For the text-containing cell, return its midpoint in (x, y) coordinate format. 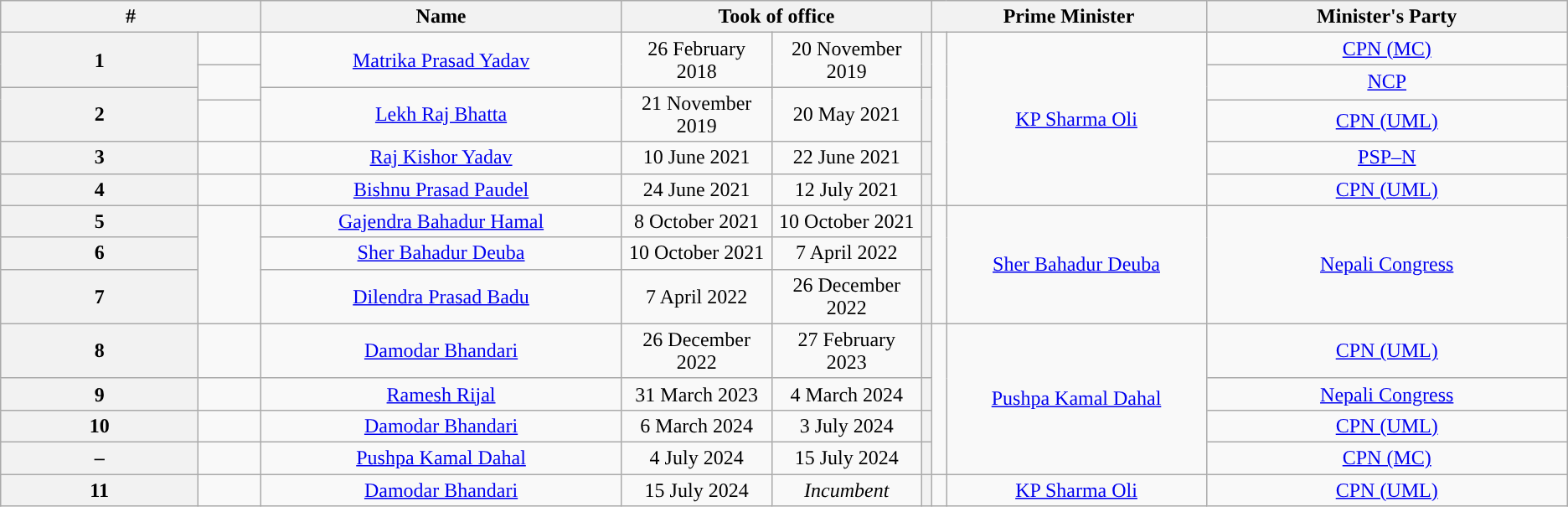
20 November 2019 (846, 60)
Lekh Raj Bhatta (441, 114)
8 October 2021 (697, 221)
31 March 2023 (697, 394)
4 (100, 189)
4 July 2024 (697, 458)
Bishnu Prasad Paudel (441, 189)
20 May 2021 (846, 114)
12 July 2021 (846, 189)
Name (441, 17)
4 March 2024 (846, 394)
10 June 2021 (697, 158)
NCP (1387, 82)
Minister's Party (1387, 17)
Prime Minister (1069, 17)
8 (100, 350)
Dilendra Prasad Badu (441, 297)
11 (100, 490)
3 (100, 158)
9 (100, 394)
7 (100, 297)
PSP–N (1387, 158)
2 (100, 114)
Matrika Prasad Yadav (441, 60)
5 (100, 221)
– (100, 458)
10 (100, 426)
26 February 2018 (697, 60)
Raj Kishor Yadav (441, 158)
# (131, 17)
22 June 2021 (846, 158)
21 November 2019 (697, 114)
Ramesh Rijal (441, 394)
Gajendra Bahadur Hamal (441, 221)
Took of office (776, 17)
3 July 2024 (846, 426)
Incumbent (846, 490)
1 (100, 60)
6 March 2024 (697, 426)
24 June 2021 (697, 189)
27 February 2023 (846, 350)
6 (100, 253)
